Determine the [x, y] coordinate at the center of the cell enclosing the given text.  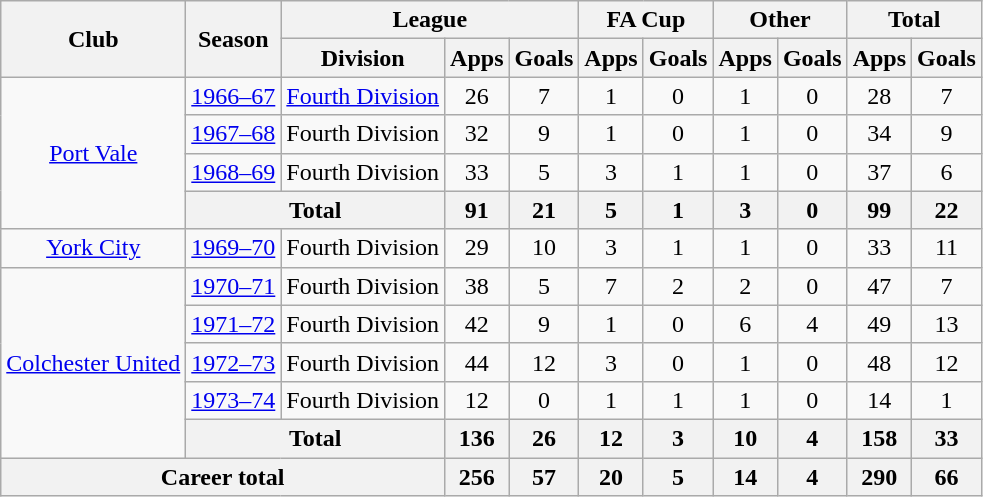
1967–68 [234, 134]
Other [780, 20]
42 [477, 324]
47 [879, 286]
11 [947, 248]
21 [544, 210]
32 [477, 134]
1970–71 [234, 286]
Season [234, 39]
1972–73 [234, 362]
20 [611, 477]
1971–72 [234, 324]
York City [94, 248]
1966–67 [234, 96]
48 [879, 362]
1969–70 [234, 248]
136 [477, 438]
Division [363, 58]
29 [477, 248]
256 [477, 477]
37 [879, 172]
Club [94, 39]
28 [879, 96]
FA Cup [646, 20]
34 [879, 134]
Colchester United [94, 362]
Career total [223, 477]
66 [947, 477]
38 [477, 286]
13 [947, 324]
1968–69 [234, 172]
22 [947, 210]
290 [879, 477]
League [430, 20]
57 [544, 477]
1973–74 [234, 400]
99 [879, 210]
Port Vale [94, 153]
91 [477, 210]
49 [879, 324]
158 [879, 438]
44 [477, 362]
